Capture the cell that displays the provided text and extract its (X, Y) central coordinate. 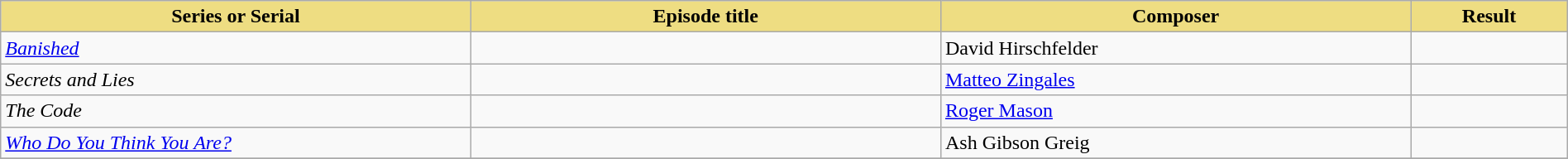
Episode title (705, 17)
David Hirschfelder (1175, 48)
The Code (236, 111)
Ash Gibson Greig (1175, 142)
Roger Mason (1175, 111)
Series or Serial (236, 17)
Matteo Zingales (1175, 79)
Who Do You Think You Are? (236, 142)
Secrets and Lies (236, 79)
Result (1489, 17)
Composer (1175, 17)
Banished (236, 48)
